Provide the [X, Y] coordinate of the cell's center where the given text is located.  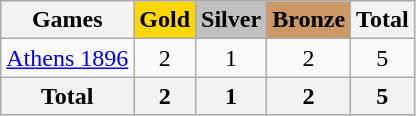
Gold [165, 20]
Athens 1896 [68, 58]
Silver [232, 20]
Bronze [309, 20]
Games [68, 20]
